Capture the cell that displays the provided text and extract its (x, y) central coordinate. 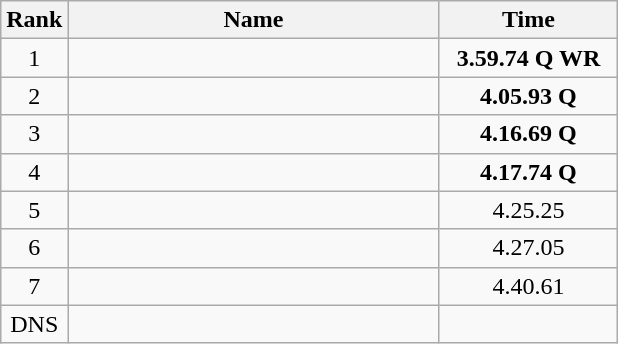
1 (34, 58)
4 (34, 172)
7 (34, 286)
4.16.69 Q (528, 134)
4.05.93 Q (528, 96)
Rank (34, 20)
4.40.61 (528, 286)
5 (34, 210)
4.17.74 Q (528, 172)
4.25.25 (528, 210)
6 (34, 248)
4.27.05 (528, 248)
Time (528, 20)
Name (254, 20)
3 (34, 134)
DNS (34, 324)
2 (34, 96)
3.59.74 Q WR (528, 58)
